Detect which cell encompasses the target text, then output its (x, y) center coordinate. 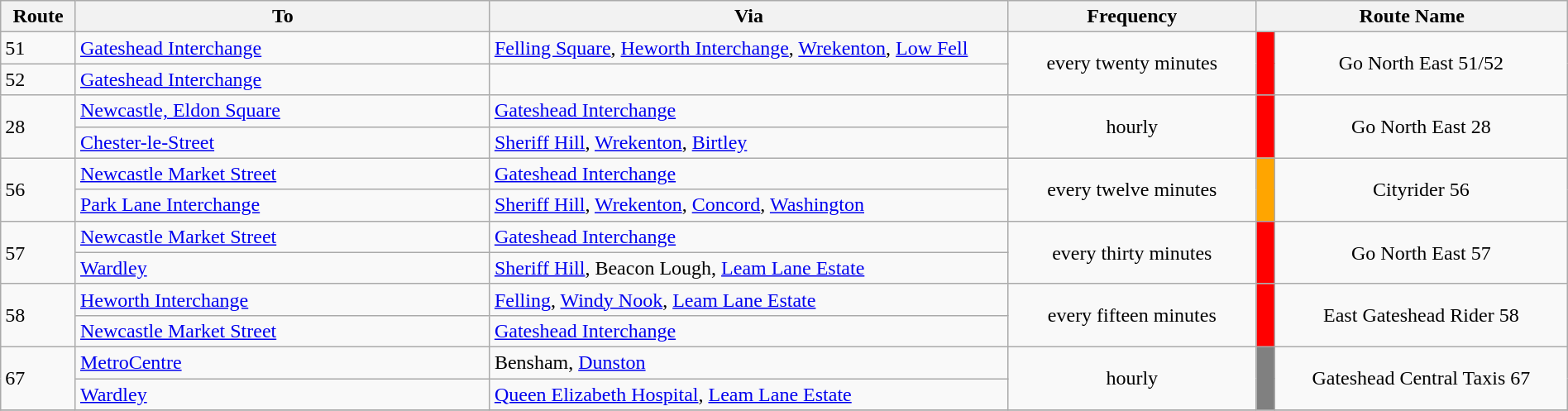
Bensham, Dunston (748, 362)
Felling, Windy Nook, Leam Lane Estate (748, 299)
Via (748, 17)
51 (38, 48)
every twelve minutes (1133, 189)
Frequency (1133, 17)
Route (38, 17)
MetroCentre (283, 362)
Sheriff Hill, Wrekenton, Concord, Washington (748, 205)
Queen Elizabeth Hospital, Leam Lane Estate (748, 394)
Felling Square, Heworth Interchange, Wrekenton, Low Fell (748, 48)
East Gateshead Rider 58 (1421, 315)
67 (38, 378)
Route Name (1412, 17)
every fifteen minutes (1133, 315)
Go North East 57 (1421, 252)
56 (38, 189)
To (283, 17)
every thirty minutes (1133, 252)
every twenty minutes (1133, 64)
58 (38, 315)
Chester-le-Street (283, 142)
Go North East 51/52 (1421, 64)
Park Lane Interchange (283, 205)
Go North East 28 (1421, 127)
Cityrider 56 (1421, 189)
57 (38, 252)
Sheriff Hill, Wrekenton, Birtley (748, 142)
Newcastle, Eldon Square (283, 111)
Heworth Interchange (283, 299)
28 (38, 127)
Gateshead Central Taxis 67 (1421, 378)
Sheriff Hill, Beacon Lough, Leam Lane Estate (748, 268)
52 (38, 79)
